Return (X, Y) of the center of cell containing provided text 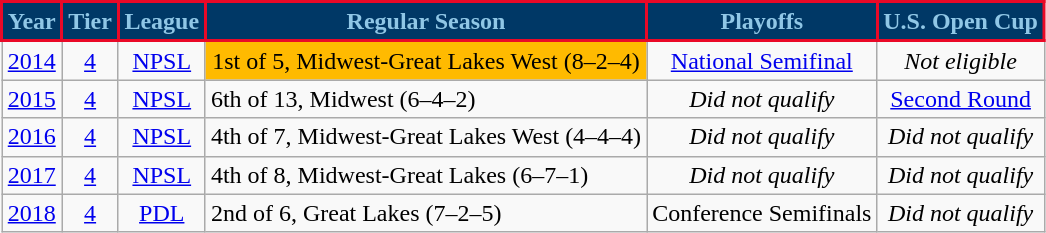
Tier (90, 22)
2017 (32, 175)
4th of 7, Midwest-Great Lakes West (4–4–4) (426, 137)
2014 (32, 60)
Regular Season (426, 22)
Playoffs (762, 22)
Conference Semifinals (762, 213)
U.S. Open Cup (960, 22)
Second Round (960, 99)
PDL (162, 213)
Not eligible (960, 60)
4th of 8, Midwest-Great Lakes (6–7–1) (426, 175)
2015 (32, 99)
2nd of 6, Great Lakes (7–2–5) (426, 213)
Year (32, 22)
1st of 5, Midwest-Great Lakes West (8–2–4) (426, 60)
2016 (32, 137)
National Semifinal (762, 60)
6th of 13, Midwest (6–4–2) (426, 99)
2018 (32, 213)
League (162, 22)
